Extract the [X, Y] coordinate from the center of the cell holding the provided text.  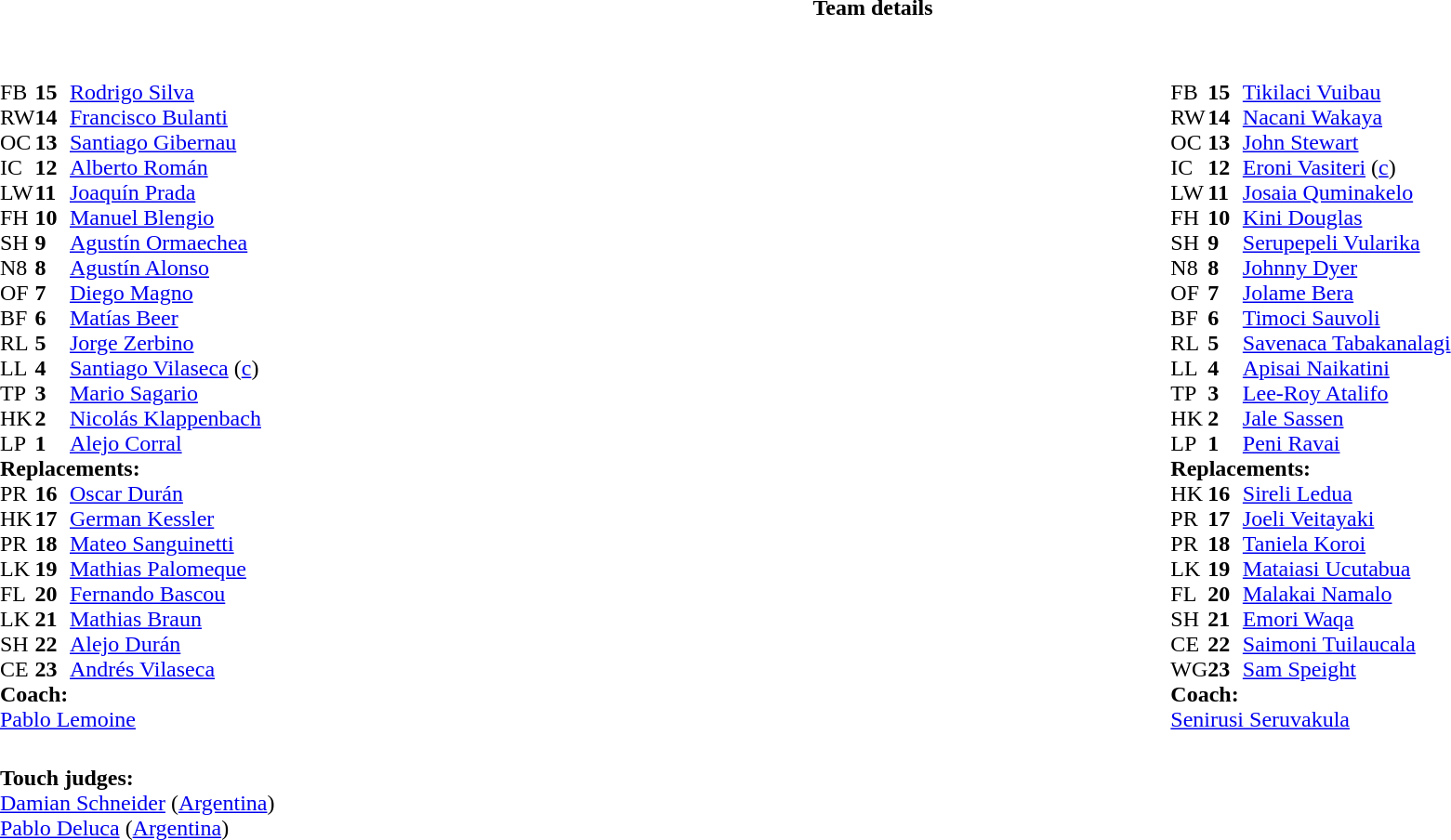
Agustín Alonso [165, 268]
Senirusi Seruvakula [1311, 719]
Oscar Durán [165, 494]
Rodrigo Silva [165, 93]
Emori Waqa [1347, 619]
Sam Speight [1347, 669]
Joaquín Prada [165, 193]
Apisai Naikatini [1347, 368]
Malakai Namalo [1347, 595]
Tikilaci Vuibau [1347, 93]
Agustín Ormaechea [165, 243]
Alejo Durán [165, 645]
Savenaca Tabakanalagi [1347, 344]
Alberto Román [165, 167]
Jorge Zerbino [165, 344]
Francisco Bulanti [165, 117]
Kini Douglas [1347, 217]
Jale Sassen [1347, 418]
Santiago Gibernau [165, 143]
Manuel Blengio [165, 217]
Timoci Sauvoli [1347, 318]
Joeli Veitayaki [1347, 518]
Sireli Ledua [1347, 494]
Diego Magno [165, 294]
Matías Beer [165, 318]
Mathias Palomeque [165, 569]
Lee-Roy Atalifo [1347, 394]
Serupepeli Vularika [1347, 243]
German Kessler [165, 518]
John Stewart [1347, 143]
Johnny Dyer [1347, 268]
Nicolás Klappenbach [165, 418]
Jolame Bera [1347, 294]
Nacani Wakaya [1347, 117]
Mataiasi Ucutabua [1347, 569]
Peni Ravai [1347, 444]
Taniela Koroi [1347, 545]
Mateo Sanguinetti [165, 545]
Fernando Bascou [165, 595]
Alejo Corral [165, 444]
Mario Sagario [165, 394]
Andrés Vilaseca [165, 669]
Santiago Vilaseca (c) [165, 368]
Mathias Braun [165, 619]
Josaia Quminakelo [1347, 193]
WG [1189, 669]
Eroni Vasiteri (c) [1347, 167]
Saimoni Tuilaucala [1347, 645]
Pablo Lemoine [130, 719]
